Return the (x, y) coordinate for the center point of the cell that contains the specified text.  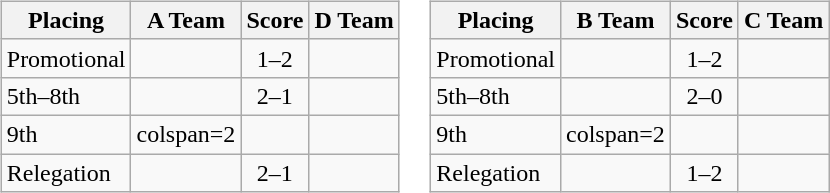
D Team (354, 20)
2–0 (704, 96)
C Team (783, 20)
A Team (186, 20)
B Team (615, 20)
